Determine the (x, y) coordinate at the center of the cell enclosing the given text.  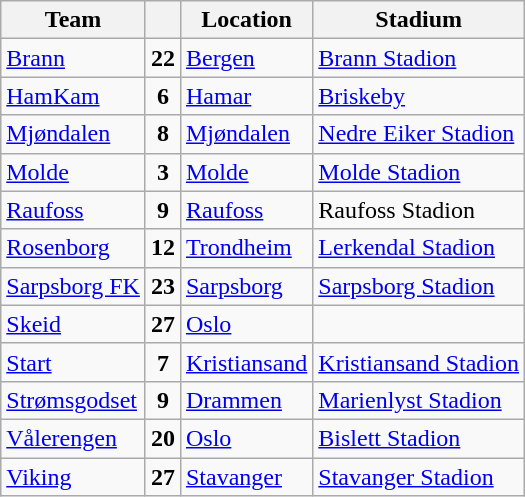
12 (162, 248)
Skeid (74, 324)
Bislett Stadion (419, 438)
HamKam (74, 96)
Kristiansand (246, 362)
Location (246, 20)
Molde Stadion (419, 172)
Start (74, 362)
Sarpsborg (246, 286)
Team (74, 20)
Strømsgodset (74, 400)
Lerkendal Stadion (419, 248)
Rosenborg (74, 248)
Briskeby (419, 96)
Viking (74, 477)
Stavanger (246, 477)
Bergen (246, 58)
Stavanger Stadion (419, 477)
23 (162, 286)
22 (162, 58)
Drammen (246, 400)
7 (162, 362)
Brann (74, 58)
Marienlyst Stadion (419, 400)
Hamar (246, 96)
3 (162, 172)
Kristiansand Stadion (419, 362)
Trondheim (246, 248)
6 (162, 96)
Sarpsborg Stadion (419, 286)
8 (162, 134)
Brann Stadion (419, 58)
Nedre Eiker Stadion (419, 134)
Stadium (419, 20)
Sarpsborg FK (74, 286)
20 (162, 438)
Raufoss Stadion (419, 210)
Vålerengen (74, 438)
